From the cell containing the given text, extract its center point as (X, Y) coordinate. 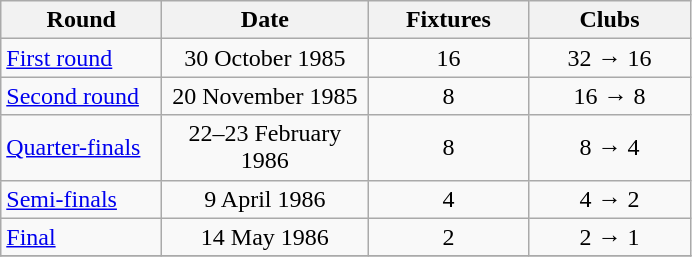
Second round (82, 96)
8 → 4 (610, 148)
14 May 1986 (265, 237)
9 April 1986 (265, 199)
2 → 1 (610, 237)
First round (82, 58)
22–23 February 1986 (265, 148)
2 (448, 237)
16 → 8 (610, 96)
Quarter-finals (82, 148)
32 → 16 (610, 58)
Date (265, 20)
Final (82, 237)
16 (448, 58)
4 (448, 199)
30 October 1985 (265, 58)
Semi-finals (82, 199)
20 November 1985 (265, 96)
4 → 2 (610, 199)
Round (82, 20)
Clubs (610, 20)
Fixtures (448, 20)
